Scan for the cell matching the given text and deliver its (X, Y) coordinate at center. 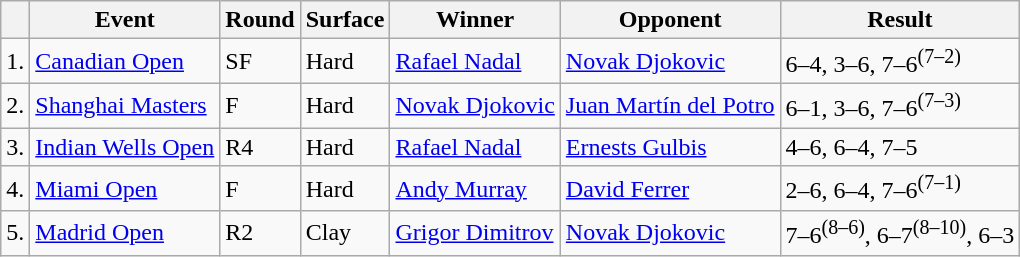
Madrid Open (125, 234)
Event (125, 20)
4. (16, 188)
3. (16, 147)
6–1, 3–6, 7–6(7–3) (900, 106)
Winner (475, 20)
5. (16, 234)
Clay (345, 234)
David Ferrer (670, 188)
4–6, 6–4, 7–5 (900, 147)
Round (260, 20)
1. (16, 62)
Shanghai Masters (125, 106)
Andy Murray (475, 188)
Canadian Open (125, 62)
2–6, 6–4, 7–6(7–1) (900, 188)
Result (900, 20)
Surface (345, 20)
R2 (260, 234)
2. (16, 106)
Indian Wells Open (125, 147)
Grigor Dimitrov (475, 234)
Miami Open (125, 188)
Ernests Gulbis (670, 147)
6–4, 3–6, 7–6(7–2) (900, 62)
R4 (260, 147)
SF (260, 62)
7–6(8–6), 6–7(8–10), 6–3 (900, 234)
Juan Martín del Potro (670, 106)
Opponent (670, 20)
